Locate the cell with the specified text and output its (X, Y) center coordinate. 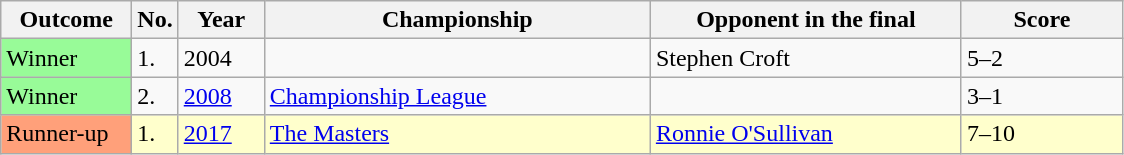
Stephen Croft (806, 58)
3–1 (1042, 96)
Ronnie O'Sullivan (806, 134)
Opponent in the final (806, 20)
Runner-up (66, 134)
No. (155, 20)
Score (1042, 20)
The Masters (457, 134)
2017 (221, 134)
Championship League (457, 96)
5–2 (1042, 58)
Championship (457, 20)
7–10 (1042, 134)
Outcome (66, 20)
2. (155, 96)
2008 (221, 96)
2004 (221, 58)
Year (221, 20)
